Find where the given text appears and provide that cell's center as [X, Y] coordinate. 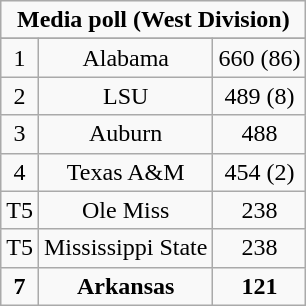
121 [260, 286]
7 [20, 286]
660 (86) [260, 58]
489 (8) [260, 96]
LSU [125, 96]
4 [20, 172]
1 [20, 58]
Auburn [125, 134]
488 [260, 134]
Texas A&M [125, 172]
2 [20, 96]
Arkansas [125, 286]
Ole Miss [125, 210]
3 [20, 134]
Alabama [125, 58]
Media poll (West Division) [154, 20]
Mississippi State [125, 248]
454 (2) [260, 172]
